Extract the [x, y] coordinate from the center of the cell holding the provided text.  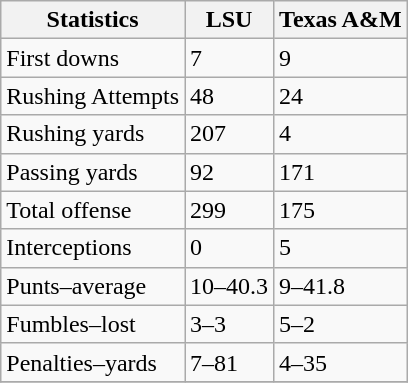
10–40.3 [228, 286]
Statistics [93, 20]
Fumbles–lost [93, 324]
Rushing Attempts [93, 96]
92 [228, 172]
5–2 [341, 324]
175 [341, 210]
7–81 [228, 362]
Rushing yards [93, 134]
Total offense [93, 210]
3–3 [228, 324]
5 [341, 248]
0 [228, 248]
Interceptions [93, 248]
24 [341, 96]
171 [341, 172]
Punts–average [93, 286]
Passing yards [93, 172]
207 [228, 134]
LSU [228, 20]
4–35 [341, 362]
4 [341, 134]
Texas A&M [341, 20]
9 [341, 58]
9–41.8 [341, 286]
7 [228, 58]
Penalties–yards [93, 362]
48 [228, 96]
First downs [93, 58]
299 [228, 210]
